Capture the cell that displays the provided text and extract its [X, Y] central coordinate. 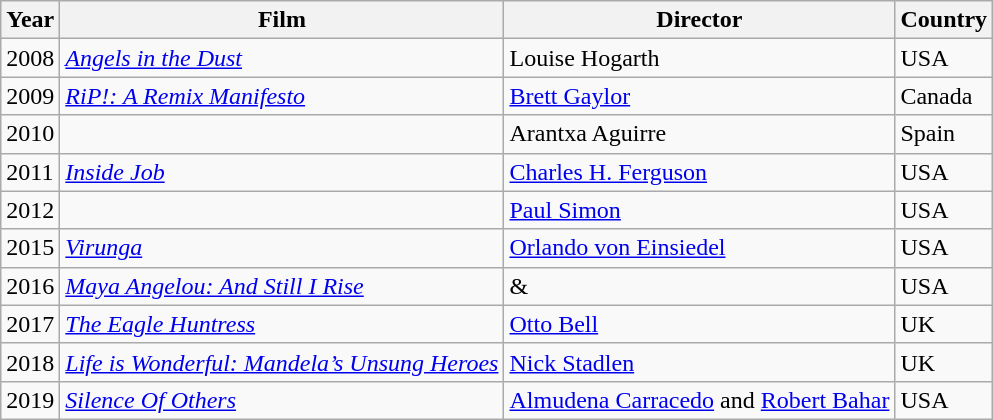
Director [700, 20]
2012 [30, 210]
Inside Job [282, 172]
Otto Bell [700, 324]
2009 [30, 96]
2017 [30, 324]
Nick Stadlen [700, 362]
2016 [30, 286]
2008 [30, 58]
Almudena Carracedo and Robert Bahar [700, 400]
2019 [30, 400]
Orlando von Einsiedel [700, 248]
Life is Wonderful: Mandela’s Unsung Heroes [282, 362]
Spain [944, 134]
& [700, 286]
RiP!: A Remix Manifesto [282, 96]
2011 [30, 172]
Silence Of Others [282, 400]
Year [30, 20]
Charles H. Ferguson [700, 172]
The Eagle Huntress [282, 324]
2015 [30, 248]
Brett Gaylor [700, 96]
Angels in the Dust [282, 58]
Film [282, 20]
Louise Hogarth [700, 58]
Virunga [282, 248]
Arantxa Aguirre [700, 134]
2010 [30, 134]
Paul Simon [700, 210]
Maya Angelou: And Still I Rise [282, 286]
2018 [30, 362]
Country [944, 20]
Canada [944, 96]
